Locate the cell with the specified text and output its [x, y] center coordinate. 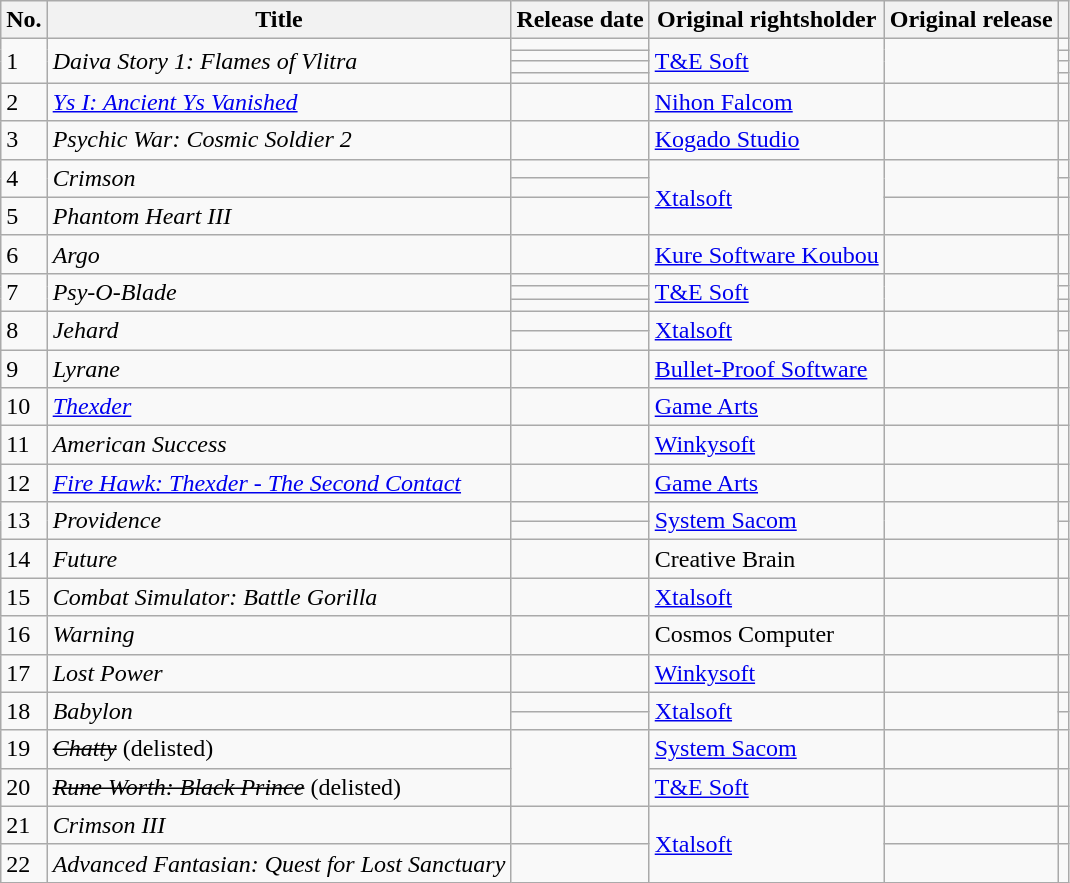
Release date [580, 20]
8 [24, 330]
Providence [279, 521]
Cosmos Computer [766, 635]
21 [24, 825]
Crimson III [279, 825]
3 [24, 140]
12 [24, 483]
Nihon Falcom [766, 102]
Fire Hawk: Thexder - The Second Contact [279, 483]
1 [24, 61]
22 [24, 863]
American Success [279, 445]
Title [279, 20]
15 [24, 597]
Crimson [279, 178]
Bullet-Proof Software [766, 369]
17 [24, 673]
Chatty (delisted) [279, 749]
20 [24, 787]
7 [24, 292]
Argo [279, 254]
No. [24, 20]
Lost Power [279, 673]
Original release [971, 20]
Psychic War: Cosmic Soldier 2 [279, 140]
5 [24, 216]
Combat Simulator: Battle Gorilla [279, 597]
Daiva Story 1: Flames of Vlitra [279, 61]
Original rightsholder [766, 20]
Jehard [279, 330]
Warning [279, 635]
Kogado Studio [766, 140]
Ys I: Ancient Ys Vanished [279, 102]
Lyrane [279, 369]
Future [279, 559]
9 [24, 369]
Thexder [279, 407]
18 [24, 711]
Rune Worth: Black Prince (delisted) [279, 787]
2 [24, 102]
Advanced Fantasian: Quest for Lost Sanctuary [279, 863]
4 [24, 178]
6 [24, 254]
13 [24, 521]
Psy-O-Blade [279, 292]
Kure Software Koubou [766, 254]
Creative Brain [766, 559]
16 [24, 635]
10 [24, 407]
11 [24, 445]
14 [24, 559]
Phantom Heart III [279, 216]
19 [24, 749]
Babylon [279, 711]
